Find where the given text appears and provide that cell's center as (X, Y) coordinate. 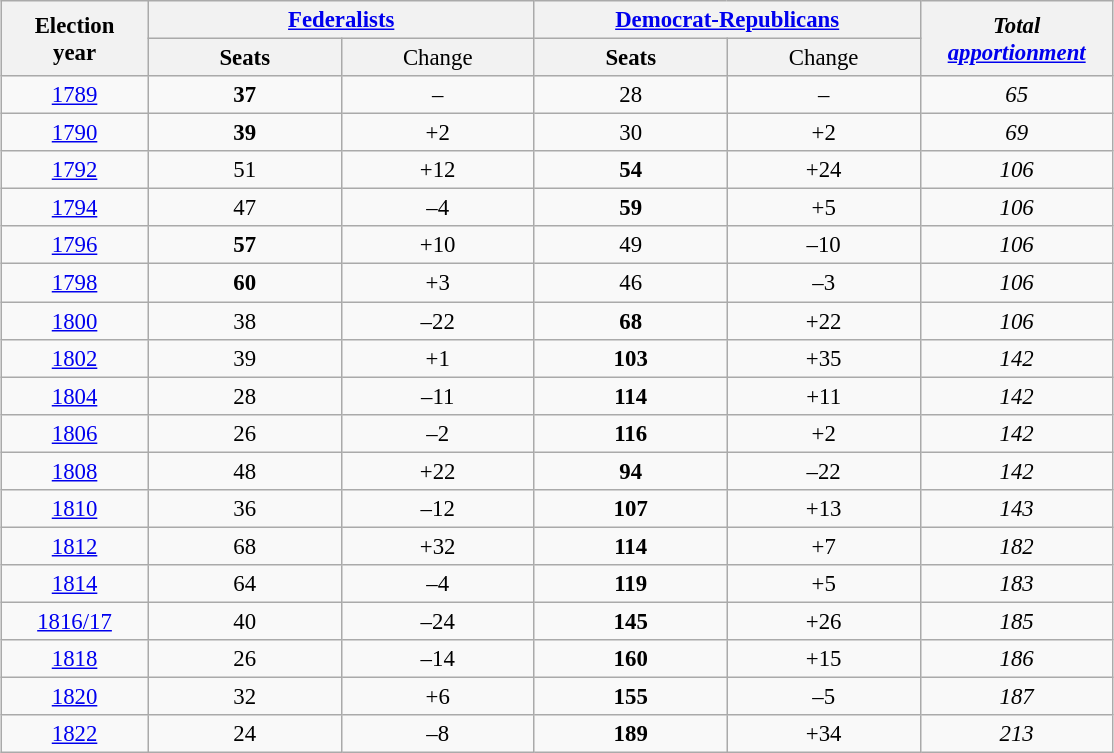
1822 (74, 734)
+12 (438, 170)
–2 (438, 433)
Federalists (341, 20)
1814 (74, 584)
183 (1016, 584)
65 (1016, 95)
1790 (74, 133)
+10 (438, 245)
94 (630, 471)
60 (244, 283)
59 (630, 208)
116 (630, 433)
1812 (74, 546)
46 (630, 283)
119 (630, 584)
38 (244, 321)
103 (630, 358)
1820 (74, 697)
160 (630, 659)
1796 (74, 245)
1818 (74, 659)
Electionyear (74, 38)
189 (630, 734)
+32 (438, 546)
–3 (824, 283)
182 (1016, 546)
1816/17 (74, 621)
1806 (74, 433)
47 (244, 208)
69 (1016, 133)
+11 (824, 396)
+3 (438, 283)
+15 (824, 659)
+26 (824, 621)
1792 (74, 170)
Democrat-Republicans (727, 20)
54 (630, 170)
–5 (824, 697)
155 (630, 697)
–8 (438, 734)
+35 (824, 358)
–14 (438, 659)
+24 (824, 170)
186 (1016, 659)
49 (630, 245)
48 (244, 471)
213 (1016, 734)
143 (1016, 509)
1794 (74, 208)
185 (1016, 621)
145 (630, 621)
30 (630, 133)
1804 (74, 396)
+1 (438, 358)
+13 (824, 509)
1808 (74, 471)
57 (244, 245)
–24 (438, 621)
51 (244, 170)
36 (244, 509)
1802 (74, 358)
37 (244, 95)
–11 (438, 396)
+34 (824, 734)
–10 (824, 245)
1810 (74, 509)
187 (1016, 697)
1789 (74, 95)
1800 (74, 321)
64 (244, 584)
24 (244, 734)
Totalapportionment (1016, 38)
+7 (824, 546)
1798 (74, 283)
40 (244, 621)
32 (244, 697)
–12 (438, 509)
+6 (438, 697)
107 (630, 509)
